Locate the cell with the specified text and output its (X, Y) center coordinate. 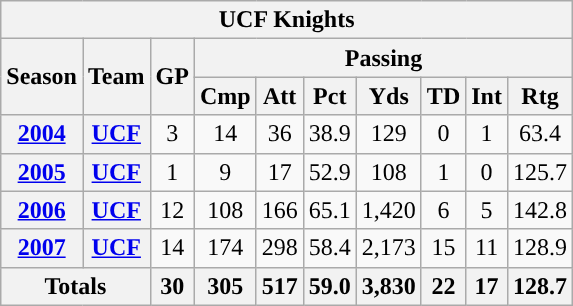
63.4 (540, 134)
Season (42, 77)
36 (280, 134)
2005 (42, 172)
UCF Knights (287, 20)
305 (225, 286)
Rtg (540, 96)
3 (172, 134)
12 (172, 210)
65.1 (330, 210)
5 (487, 210)
Yds (388, 96)
52.9 (330, 172)
59.0 (330, 286)
166 (280, 210)
Team (116, 77)
128.7 (540, 286)
174 (225, 248)
22 (443, 286)
2006 (42, 210)
TD (443, 96)
2007 (42, 248)
3,830 (388, 286)
Att (280, 96)
GP (172, 77)
298 (280, 248)
Passing (383, 58)
9 (225, 172)
128.9 (540, 248)
142.8 (540, 210)
2,173 (388, 248)
Int (487, 96)
Cmp (225, 96)
Pct (330, 96)
30 (172, 286)
1,420 (388, 210)
Totals (76, 286)
38.9 (330, 134)
58.4 (330, 248)
6 (443, 210)
125.7 (540, 172)
11 (487, 248)
2004 (42, 134)
517 (280, 286)
129 (388, 134)
15 (443, 248)
